Return (x, y) of the center of cell containing provided text 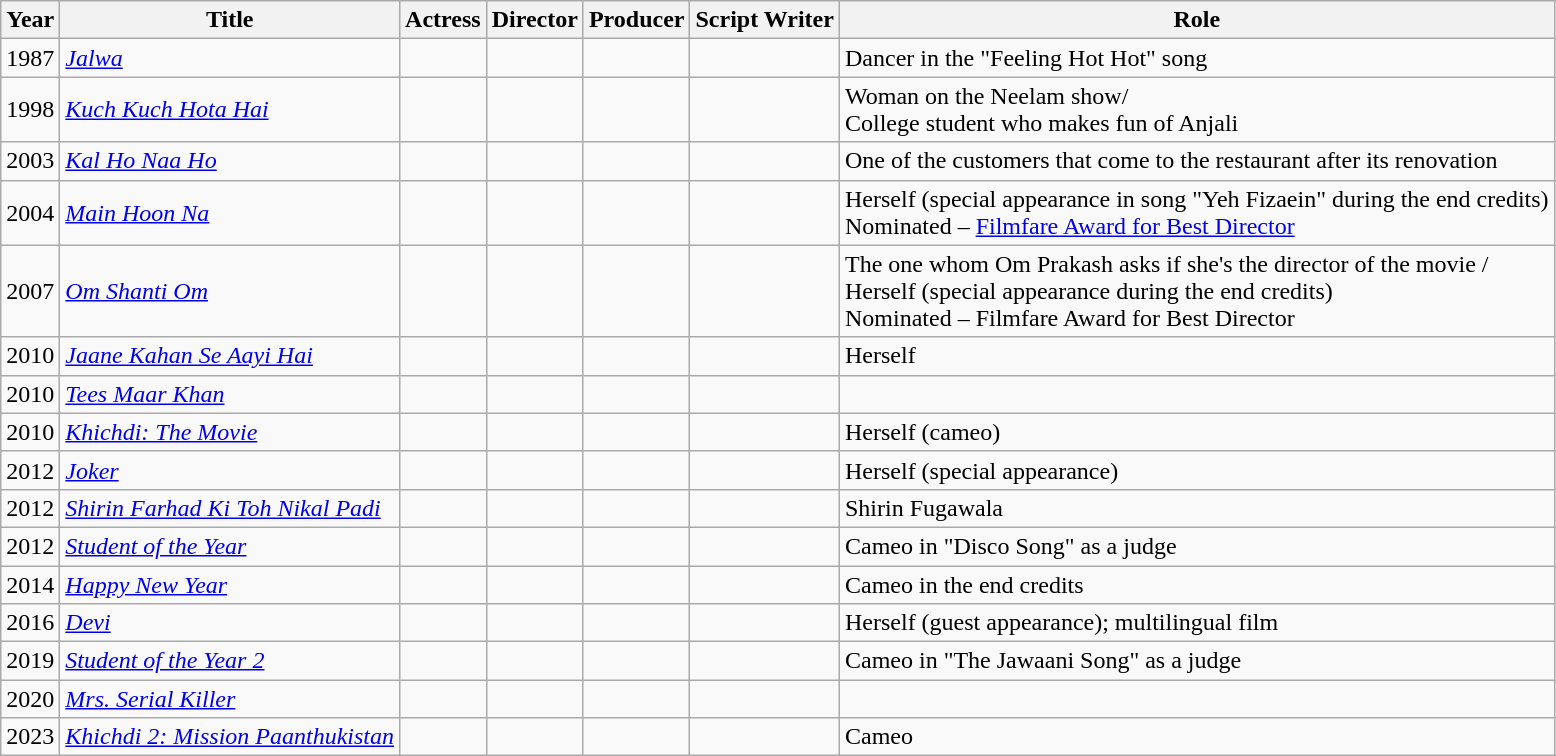
Mrs. Serial Killer (230, 699)
Title (230, 20)
Joker (230, 470)
Actress (444, 20)
Student of the Year 2 (230, 661)
Woman on the Neelam show/College student who makes fun of Anjali (1196, 110)
Kuch Kuch Hota Hai (230, 110)
Cameo in "Disco Song" as a judge (1196, 546)
Herself (guest appearance); multilingual film (1196, 623)
Dancer in the "Feeling Hot Hot" song (1196, 58)
Khichdi: The Movie (230, 432)
Khichdi 2: Mission Paanthukistan (230, 737)
Herself (1196, 356)
2007 (30, 291)
Cameo in "The Jawaani Song" as a judge (1196, 661)
2023 (30, 737)
Herself (special appearance) (1196, 470)
Jalwa (230, 58)
Kal Ho Naa Ho (230, 161)
2020 (30, 699)
Director (534, 20)
Cameo in the end credits (1196, 585)
Shirin Farhad Ki Toh Nikal Padi (230, 508)
Herself (cameo) (1196, 432)
2004 (30, 212)
Cameo (1196, 737)
Producer (636, 20)
Herself (special appearance in song "Yeh Fizaein" during the end credits)Nominated – Filmfare Award for Best Director (1196, 212)
Happy New Year (230, 585)
Devi (230, 623)
2003 (30, 161)
1987 (30, 58)
1998 (30, 110)
Tees Maar Khan (230, 394)
Main Hoon Na (230, 212)
Year (30, 20)
Om Shanti Om (230, 291)
Jaane Kahan Se Aayi Hai (230, 356)
2019 (30, 661)
Student of the Year (230, 546)
Role (1196, 20)
One of the customers that come to the restaurant after its renovation (1196, 161)
2014 (30, 585)
Shirin Fugawala (1196, 508)
Script Writer (764, 20)
2016 (30, 623)
